Detect which cell encompasses the target text, then output its (X, Y) center coordinate. 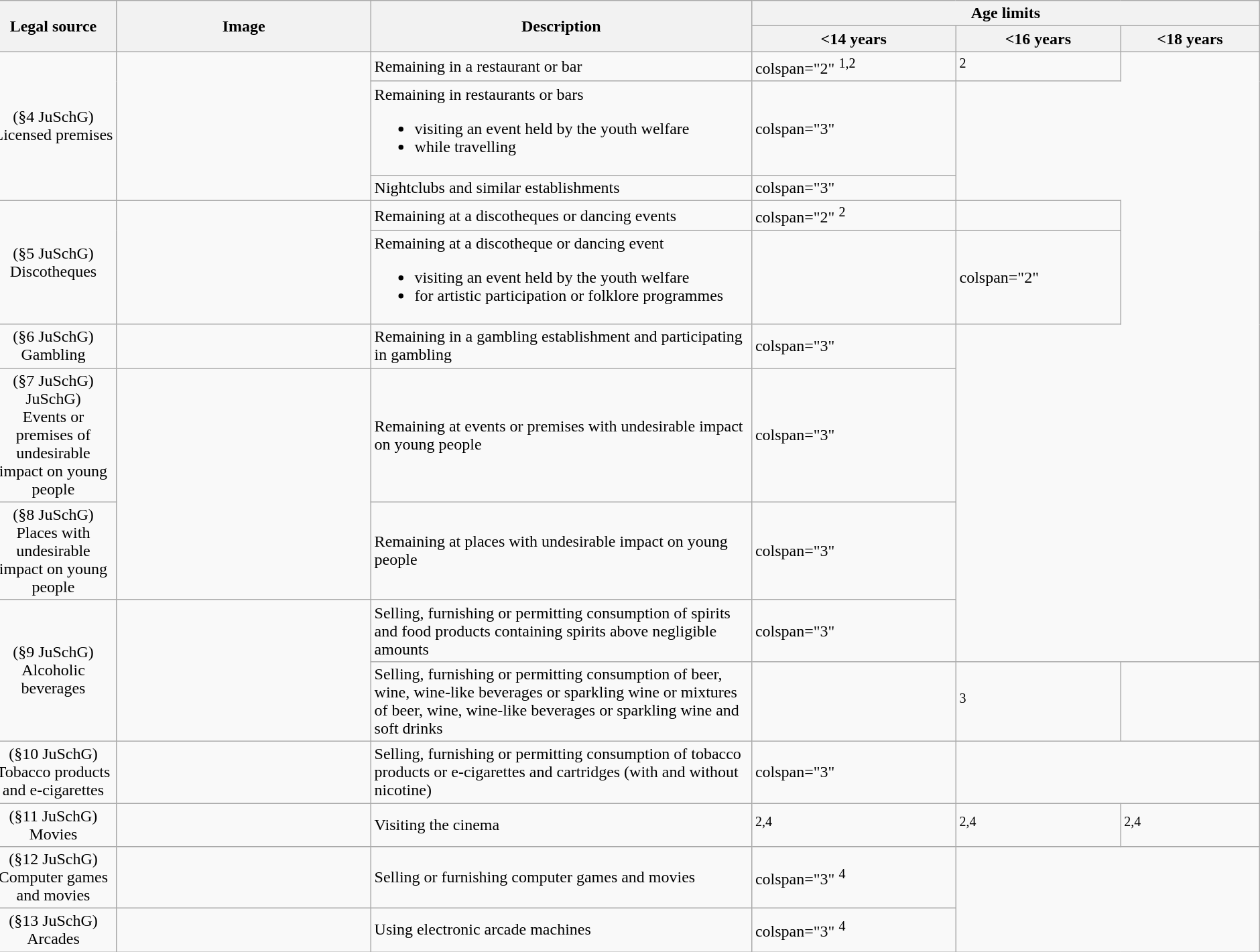
Nightclubs and similar establishments (561, 188)
Selling, furnishing or permitting consumption of tobacco products or e-cigarettes and cartridges (with and without nicotine) (561, 772)
<16 years (1038, 39)
Image (244, 26)
Remaining in a gambling establishment and participating in gambling (561, 346)
Using electronic arcade machines (561, 930)
2 (1038, 67)
Selling or furnishing computer games and movies (561, 878)
Selling, furnishing or permitting consumption of spirits and food products containing spirits above negligible amounts (561, 630)
Visiting the cinema (561, 825)
Remaining at a discotheque or dancing eventvisiting an event held by the youth welfarefor artistic participation or folklore programmes (561, 277)
colspan="2" (1038, 277)
Remaining at events or premises with undesirable impact on young people (561, 435)
Remaining at a discotheques or dancing events (561, 216)
Remaining in restaurants or barsvisiting an event held by the youth welfarewhile travelling (561, 128)
Description (561, 26)
colspan="2" 2 (854, 216)
Age limits (1005, 13)
<14 years (854, 39)
colspan="2" 1,2 (854, 67)
Remaining at places with undesirable impact on young people (561, 551)
Remaining in a restaurant or bar (561, 67)
3 (1038, 701)
<18 years (1190, 39)
